For the text-containing cell, return its midpoint in [X, Y] coordinate format. 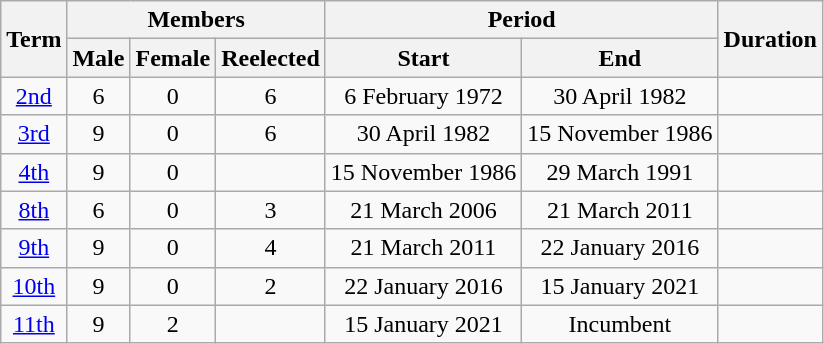
3rd [34, 134]
21 March 2006 [423, 210]
Male [98, 58]
6 February 1972 [423, 96]
Start [423, 58]
4th [34, 172]
Duration [770, 39]
Members [196, 20]
Period [522, 20]
2nd [34, 96]
Term [34, 39]
10th [34, 286]
Female [173, 58]
8th [34, 210]
Reelected [271, 58]
11th [34, 324]
4 [271, 248]
3 [271, 210]
Incumbent [620, 324]
29 March 1991 [620, 172]
9th [34, 248]
End [620, 58]
